Pinpoint the cell where the given text exists, returning its [x, y] midpoint coordinate. 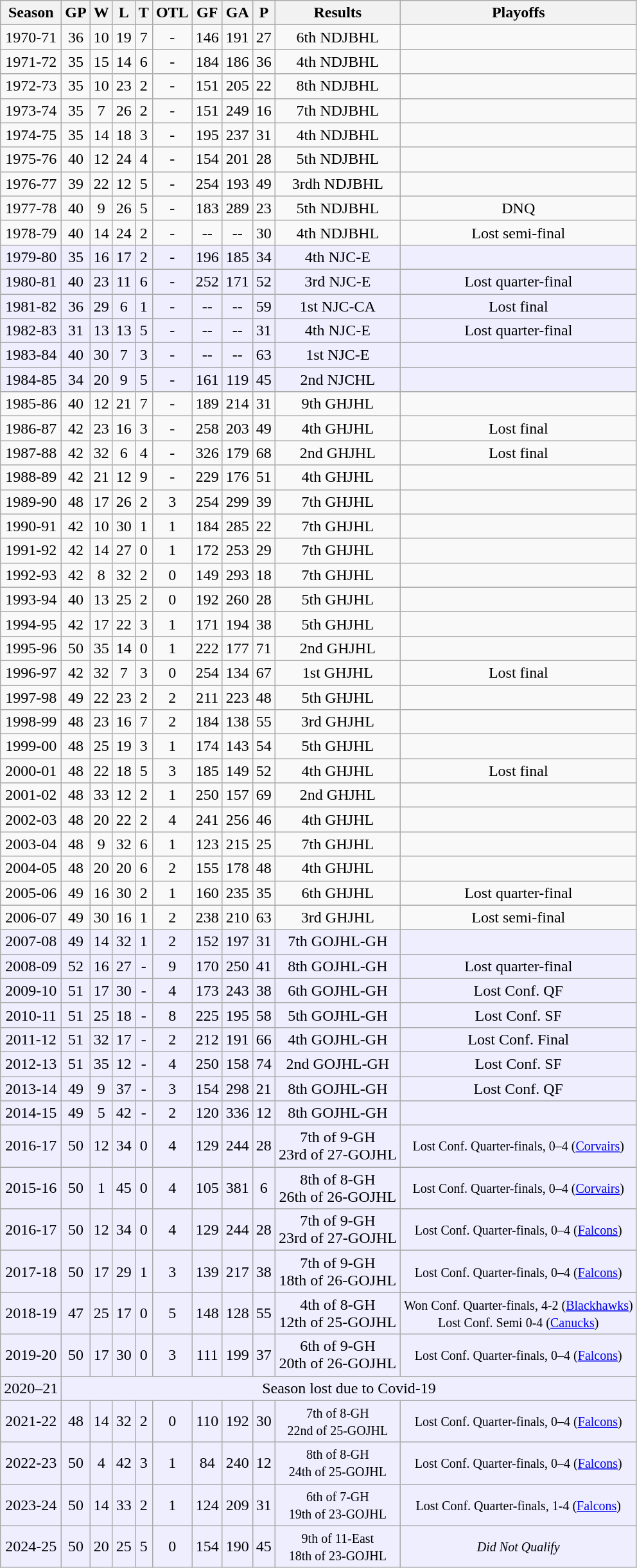
69 [263, 795]
71 [263, 648]
229 [207, 477]
1982-83 [31, 331]
Season [31, 13]
6th GOJHL-GH [338, 991]
211 [207, 697]
203 [238, 428]
119 [238, 380]
214 [238, 404]
2018-19 [31, 1313]
179 [238, 453]
7th of 9-GH18th of 26-GOJHL [338, 1272]
194 [238, 624]
2013-14 [31, 1089]
2006-07 [31, 917]
47 [76, 1313]
2015-16 [31, 1188]
177 [238, 648]
161 [207, 380]
2012-13 [31, 1064]
285 [238, 526]
196 [207, 257]
205 [238, 86]
240 [238, 1463]
222 [207, 648]
1973-74 [31, 110]
243 [238, 991]
6th of 7-GH19th of 23-GOJHL [338, 1504]
1993-94 [31, 599]
138 [238, 722]
158 [238, 1064]
6th GHJHL [338, 893]
128 [238, 1313]
Season lost due to Covid-19 [349, 1388]
190 [238, 1547]
1981-82 [31, 306]
210 [238, 917]
2007-08 [31, 942]
1988-89 [31, 477]
46 [263, 820]
1997-98 [31, 697]
298 [238, 1089]
215 [238, 844]
1979-80 [31, 257]
120 [207, 1113]
1975-76 [31, 159]
209 [238, 1504]
1977-78 [31, 208]
2nd NJCHL [338, 380]
OTL [172, 13]
189 [207, 404]
2004-05 [31, 868]
GP [76, 13]
148 [207, 1313]
54 [263, 746]
186 [238, 62]
299 [238, 502]
253 [238, 551]
74 [263, 1064]
9th GHJHL [338, 404]
15 [101, 62]
2014-15 [31, 1113]
GF [207, 13]
1st NJC-E [338, 355]
7th NDJBHL [338, 110]
8th of 8-GH26th of 26-GOJHL [338, 1188]
241 [207, 820]
Playoffs [518, 13]
2011-12 [31, 1039]
1972-73 [31, 86]
1996-97 [31, 673]
Lost Conf. Quarter-finals, 1-4 (Falcons) [518, 1504]
155 [207, 868]
252 [207, 281]
1984-85 [31, 380]
1989-90 [31, 502]
4th GOJHL-GH [338, 1039]
P [263, 13]
Won Conf. Quarter-finals, 4-2 (Blackhawks)Lost Conf. Semi 0-4 (Canucks) [518, 1313]
2001-02 [31, 795]
1998-99 [31, 722]
201 [238, 159]
1987-88 [31, 453]
256 [238, 820]
8th NDJBHL [338, 86]
8th of 8-GH24th of 25-GOJHL [338, 1463]
170 [207, 966]
293 [238, 575]
217 [238, 1272]
2023-24 [31, 1504]
11 [123, 281]
9th of 11-East18th of 23-GOJHL [338, 1547]
134 [238, 673]
Did Not Qualify [518, 1547]
1971-72 [31, 62]
199 [238, 1355]
1995-96 [31, 648]
7th of 8-GH22nd of 25-GOJHL [338, 1421]
1985-86 [31, 404]
173 [207, 991]
2017-18 [31, 1272]
68 [263, 453]
2010-11 [31, 1015]
143 [238, 746]
2020–21 [31, 1388]
1974-75 [31, 135]
178 [238, 868]
Lost Conf. Final [518, 1039]
3rdh NDJBHL [338, 184]
260 [238, 599]
2002-03 [31, 820]
59 [263, 306]
1978-79 [31, 233]
1983-84 [31, 355]
1986-87 [31, 428]
67 [263, 673]
2019-20 [31, 1355]
1970-71 [31, 37]
W [101, 13]
66 [263, 1039]
1st GHJHL [338, 673]
326 [207, 453]
139 [207, 1272]
176 [238, 477]
T [144, 13]
1980-81 [31, 281]
1990-91 [31, 526]
238 [207, 917]
L [123, 13]
2008-09 [31, 966]
6th NDJBHL [338, 37]
2000-01 [31, 771]
183 [207, 208]
1999-00 [31, 746]
225 [207, 1015]
212 [207, 1039]
5th GOJHL-GH [338, 1015]
249 [238, 110]
41 [263, 966]
157 [238, 795]
1991-92 [31, 551]
111 [207, 1355]
289 [238, 208]
2009-10 [31, 991]
160 [207, 893]
105 [207, 1188]
1st NJC-CA [338, 306]
237 [238, 135]
152 [207, 942]
124 [207, 1504]
193 [238, 184]
6th of 9-GH20th of 26-GOJHL [338, 1355]
110 [207, 1421]
197 [238, 942]
123 [207, 844]
2003-04 [31, 844]
7th GOJHL-GH [338, 942]
GA [238, 13]
84 [207, 1463]
223 [238, 697]
Results [338, 13]
58 [263, 1015]
2005-06 [31, 893]
2022-23 [31, 1463]
381 [238, 1188]
258 [207, 428]
2021-22 [31, 1421]
1992-93 [31, 575]
1994-95 [31, 624]
4th of 8-GH12th of 25-GOJHL [338, 1313]
336 [238, 1113]
146 [207, 37]
2nd GOJHL-GH [338, 1064]
2024-25 [31, 1547]
3rd NJC-E [338, 281]
1976-77 [31, 184]
235 [238, 893]
174 [207, 746]
DNQ [518, 208]
172 [207, 551]
